Return the (x, y) coordinate for the center point of the cell that contains the specified text.  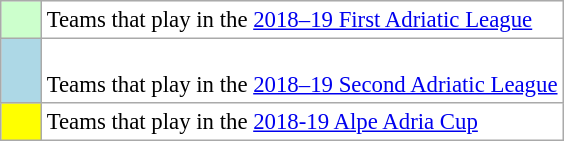
Teams that play in the 2018-19 Alpe Adria Cup (302, 122)
Teams that play in the 2018–19 First Adriatic League (302, 20)
Teams that play in the 2018–19 Second Adriatic League (302, 72)
